Search for the cell housing the specified text and yield its [x, y] center coordinate. 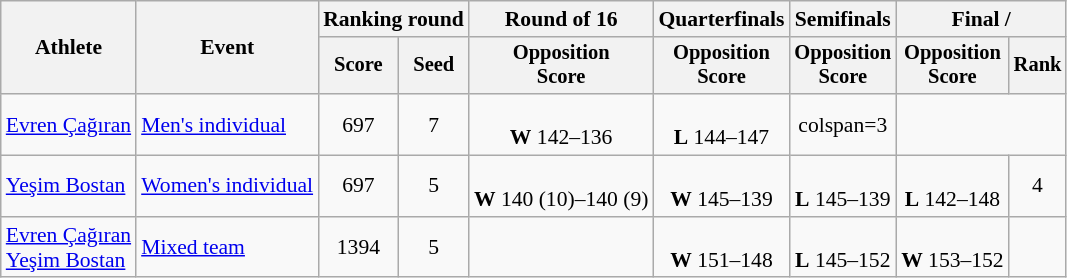
W 151–148 [721, 248]
colspan=3 [842, 124]
7 [434, 124]
W 153–152 [952, 248]
L 142–148 [952, 186]
Evren ÇağıranYeşim Bostan [68, 248]
Evren Çağıran [68, 124]
Mixed team [227, 248]
L 144–147 [721, 124]
Semifinals [842, 19]
W 145–139 [721, 186]
W 140 (10)–140 (9) [562, 186]
Athlete [68, 48]
L 145–139 [842, 186]
Ranking round [394, 19]
Score [358, 66]
Women's individual [227, 186]
Event [227, 48]
4 [1038, 186]
L 145–152 [842, 248]
Rank [1038, 66]
Quarterfinals [721, 19]
W 142–136 [562, 124]
1394 [358, 248]
Yeşim Bostan [68, 186]
Final / [981, 19]
Seed [434, 66]
Men's individual [227, 124]
Round of 16 [562, 19]
